Return [X, Y] of the center of cell containing provided text 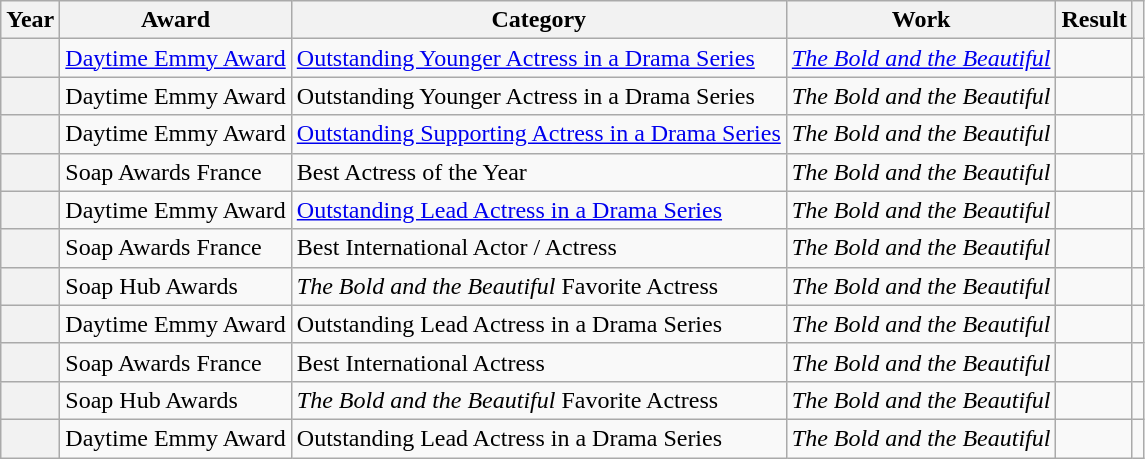
Category [538, 20]
Work [921, 20]
Award [176, 20]
Outstanding Supporting Actress in a Drama Series [538, 134]
Year [30, 20]
Best Actress of the Year [538, 172]
Result [1094, 20]
Best International Actor / Actress [538, 248]
Best International Actress [538, 362]
